Locate the cell with the specified text and output its (X, Y) center coordinate. 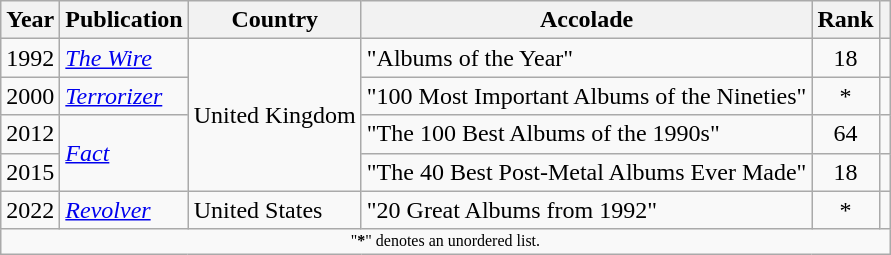
2015 (30, 172)
1992 (30, 58)
United Kingdom (274, 115)
"The 40 Best Post-Metal Albums Ever Made" (586, 172)
"20 Great Albums from 1992" (586, 210)
Publication (124, 20)
2022 (30, 210)
Country (274, 20)
"100 Most Important Albums of the Nineties" (586, 96)
Terrorizer (124, 96)
Accolade (586, 20)
2012 (30, 134)
"*" denotes an unordered list. (446, 241)
2000 (30, 96)
United States (274, 210)
Fact (124, 153)
Rank (846, 20)
Revolver (124, 210)
The Wire (124, 58)
"The 100 Best Albums of the 1990s" (586, 134)
"Albums of the Year" (586, 58)
64 (846, 134)
Year (30, 20)
